For the text-containing cell, return its midpoint in (x, y) coordinate format. 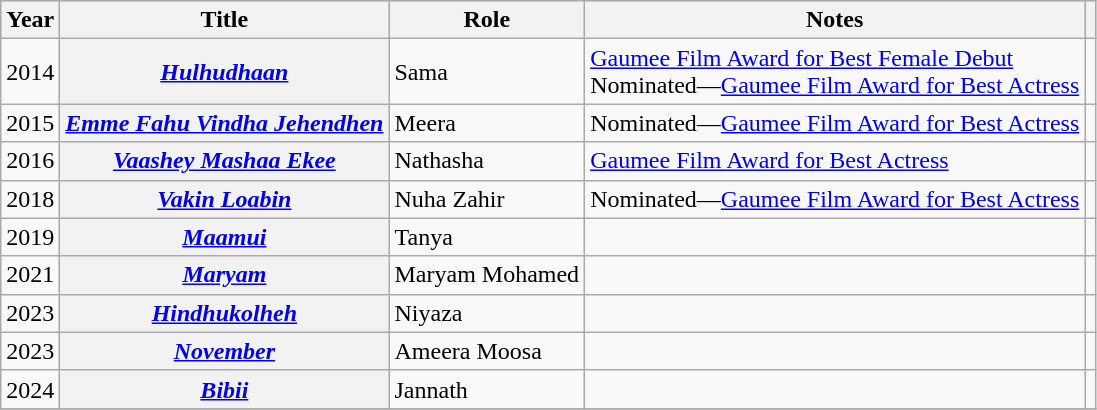
Year (30, 20)
November (224, 351)
Role (487, 20)
2019 (30, 237)
Jannath (487, 389)
Ameera Moosa (487, 351)
2018 (30, 199)
Bibii (224, 389)
2014 (30, 72)
2015 (30, 123)
Maryam (224, 275)
Emme Fahu Vindha Jehendhen (224, 123)
Tanya (487, 237)
Hindhukolheh (224, 313)
2016 (30, 161)
Nathasha (487, 161)
Vaashey Mashaa Ekee (224, 161)
Notes (835, 20)
Maamui (224, 237)
Gaumee Film Award for Best Female DebutNominated—Gaumee Film Award for Best Actress (835, 72)
Title (224, 20)
Sama (487, 72)
Hulhudhaan (224, 72)
2021 (30, 275)
Niyaza (487, 313)
Meera (487, 123)
Maryam Mohamed (487, 275)
2024 (30, 389)
Gaumee Film Award for Best Actress (835, 161)
Nuha Zahir (487, 199)
Vakin Loabin (224, 199)
